Search for the cell housing the specified text and yield its (X, Y) center coordinate. 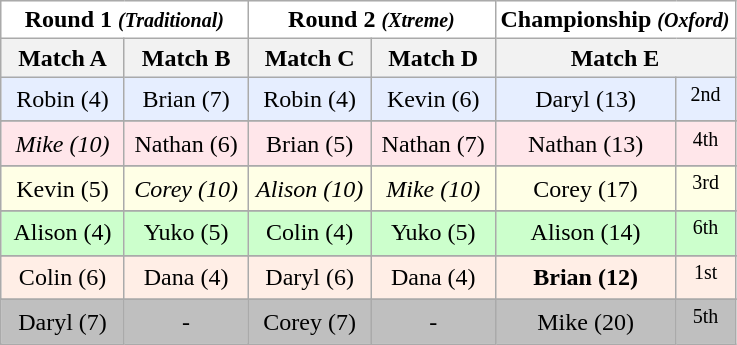
Brian (12) (586, 278)
Nathan (6) (186, 144)
Corey (17) (586, 188)
Alison (10) (310, 188)
Match E (615, 58)
Daryl (6) (310, 278)
Match A (63, 58)
Kevin (5) (63, 188)
Brian (5) (310, 144)
1st (706, 278)
Championship (Oxford) (615, 20)
Round 2 (Xtreme) (372, 20)
Corey (10) (186, 188)
Colin (6) (63, 278)
Alison (14) (586, 234)
Nathan (7) (433, 144)
4th (706, 144)
5th (706, 322)
6th (706, 234)
Alison (4) (63, 234)
Round 1 (Traditional) (124, 20)
Corey (7) (310, 322)
Match D (433, 58)
Brian (7) (186, 100)
Daryl (13) (586, 100)
Colin (4) (310, 234)
Nathan (13) (586, 144)
Mike (20) (586, 322)
Kevin (6) (433, 100)
Daryl (7) (63, 322)
2nd (706, 100)
3rd (706, 188)
Match C (310, 58)
Match B (186, 58)
